Locate the cell with the specified text and output its (x, y) center coordinate. 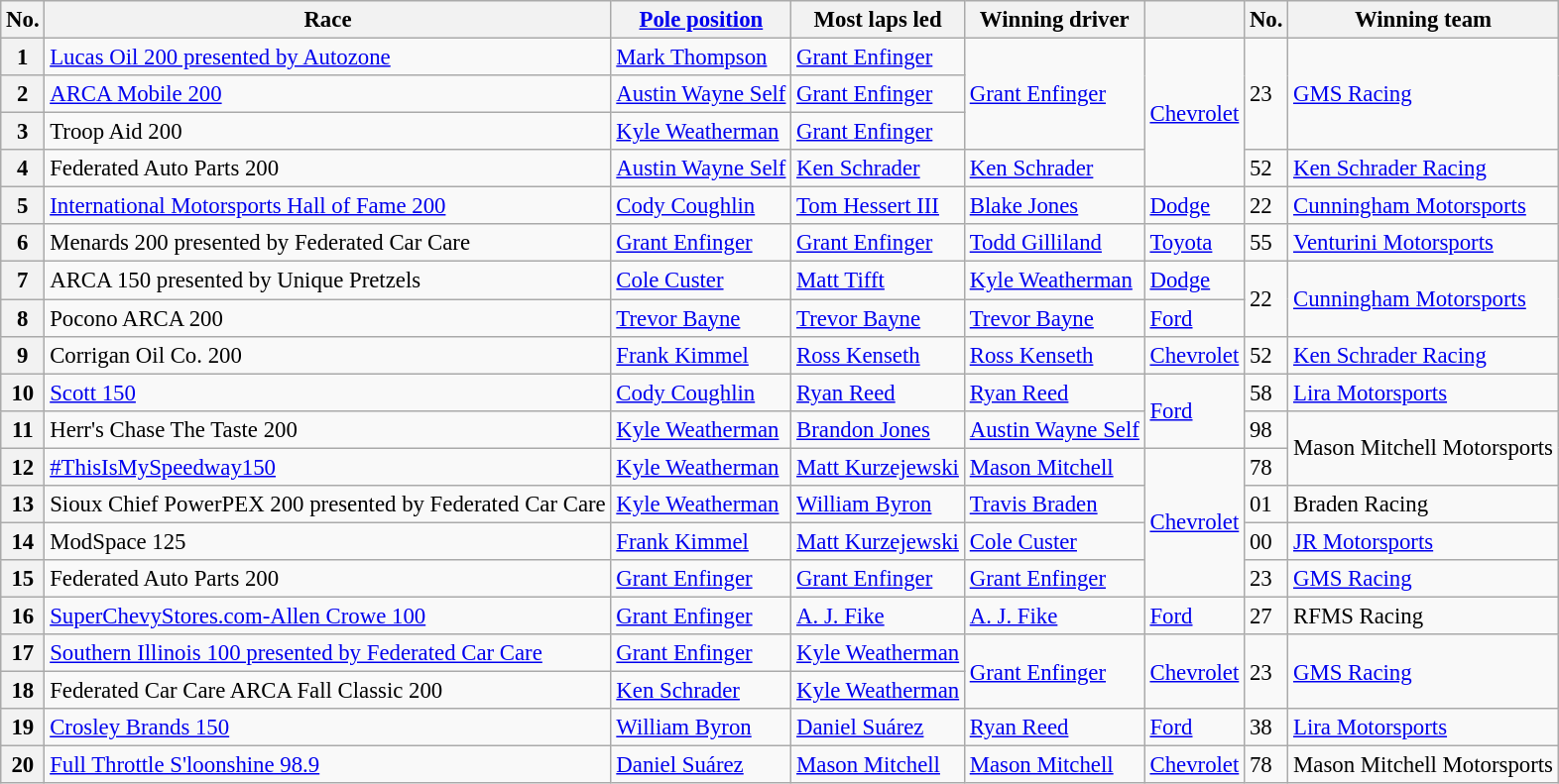
7 (23, 280)
Winning team (1424, 20)
Brandon Jones (879, 429)
Braden Racing (1424, 504)
8 (23, 318)
98 (1266, 429)
Southern Illinois 100 presented by Federated Car Care (327, 653)
15 (23, 579)
Troop Aid 200 (327, 132)
13 (23, 504)
RFMS Racing (1424, 616)
Scott 150 (327, 392)
Herr's Chase The Taste 200 (327, 429)
Crosley Brands 150 (327, 728)
19 (23, 728)
58 (1266, 392)
55 (1266, 243)
4 (23, 168)
SuperChevyStores.com-Allen Crowe 100 (327, 616)
38 (1266, 728)
11 (23, 429)
ARCA 150 presented by Unique Pretzels (327, 280)
Pole position (701, 20)
Toyota (1194, 243)
Blake Jones (1054, 206)
01 (1266, 504)
Federated Car Care ARCA Fall Classic 200 (327, 691)
00 (1266, 541)
6 (23, 243)
Most laps led (879, 20)
Venturini Motorsports (1424, 243)
10 (23, 392)
International Motorsports Hall of Fame 200 (327, 206)
Matt Tifft (879, 280)
Race (327, 20)
20 (23, 765)
Todd Gilliland (1054, 243)
17 (23, 653)
Full Throttle S'loonshine 98.9 (327, 765)
18 (23, 691)
5 (23, 206)
Mark Thompson (701, 57)
3 (23, 132)
Menards 200 presented by Federated Car Care (327, 243)
Lucas Oil 200 presented by Autozone (327, 57)
9 (23, 355)
Sioux Chief PowerPEX 200 presented by Federated Car Care (327, 504)
Corrigan Oil Co. 200 (327, 355)
27 (1266, 616)
ARCA Mobile 200 (327, 94)
12 (23, 467)
Pocono ARCA 200 (327, 318)
Tom Hessert III (879, 206)
JR Motorsports (1424, 541)
1 (23, 57)
14 (23, 541)
2 (23, 94)
Winning driver (1054, 20)
ModSpace 125 (327, 541)
Travis Braden (1054, 504)
16 (23, 616)
#ThisIsMySpeedway150 (327, 467)
